Pinpoint the cell where the given text exists, returning its [x, y] midpoint coordinate. 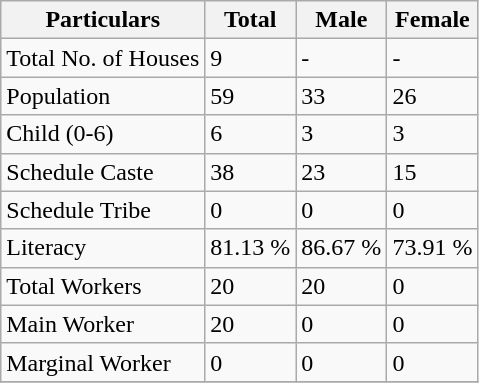
Particulars [103, 20]
Child (0-6) [103, 134]
81.13 % [250, 248]
Total [250, 20]
Literacy [103, 248]
73.91 % [432, 248]
Schedule Tribe [103, 210]
23 [342, 172]
Population [103, 96]
33 [342, 96]
86.67 % [342, 248]
15 [432, 172]
9 [250, 58]
Marginal Worker [103, 362]
Male [342, 20]
6 [250, 134]
26 [432, 96]
59 [250, 96]
Total Workers [103, 286]
Schedule Caste [103, 172]
Female [432, 20]
Main Worker [103, 324]
38 [250, 172]
Total No. of Houses [103, 58]
